Locate the cell with the specified text and output its [X, Y] center coordinate. 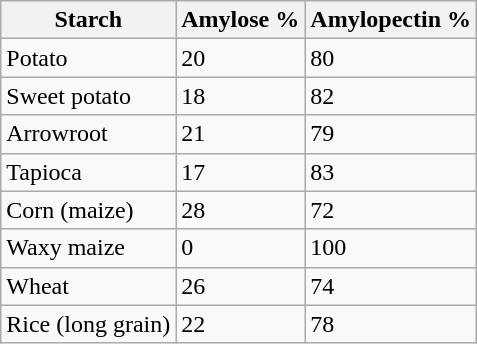
18 [240, 96]
Arrowroot [88, 134]
78 [391, 324]
100 [391, 248]
80 [391, 58]
20 [240, 58]
72 [391, 210]
Amylose % [240, 20]
Corn (maize) [88, 210]
82 [391, 96]
0 [240, 248]
Tapioca [88, 172]
26 [240, 286]
Waxy maize [88, 248]
Sweet potato [88, 96]
Rice (long grain) [88, 324]
Potato [88, 58]
28 [240, 210]
74 [391, 286]
83 [391, 172]
22 [240, 324]
17 [240, 172]
Wheat [88, 286]
Starch [88, 20]
21 [240, 134]
Amylopectin % [391, 20]
79 [391, 134]
